Locate the cell with the specified text and output its [X, Y] center coordinate. 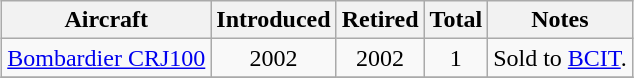
Aircraft [106, 20]
Total [456, 20]
Introduced [274, 20]
Retired [380, 20]
Sold to BCIT. [560, 58]
Notes [560, 20]
Bombardier CRJ100 [106, 58]
1 [456, 58]
